Capture the cell that displays the provided text and extract its (X, Y) central coordinate. 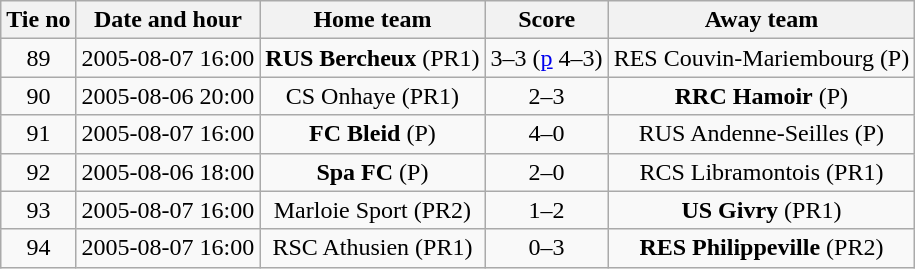
4–0 (546, 134)
Home team (372, 20)
94 (38, 248)
Marloie Sport (PR2) (372, 210)
3–3 (p 4–3) (546, 58)
RES Couvin-Mariembourg (P) (762, 58)
2005-08-06 20:00 (168, 96)
RRC Hamoir (P) (762, 96)
91 (38, 134)
93 (38, 210)
2–3 (546, 96)
Spa FC (P) (372, 172)
RES Philippeville (PR2) (762, 248)
FC Bleid (P) (372, 134)
US Givry (PR1) (762, 210)
2005-08-06 18:00 (168, 172)
RUS Andenne-Seilles (P) (762, 134)
90 (38, 96)
89 (38, 58)
RCS Libramontois (PR1) (762, 172)
RUS Bercheux (PR1) (372, 58)
0–3 (546, 248)
CS Onhaye (PR1) (372, 96)
2–0 (546, 172)
Date and hour (168, 20)
92 (38, 172)
Tie no (38, 20)
RSC Athusien (PR1) (372, 248)
1–2 (546, 210)
Away team (762, 20)
Score (546, 20)
